For the text-containing cell, return its midpoint in [x, y] coordinate format. 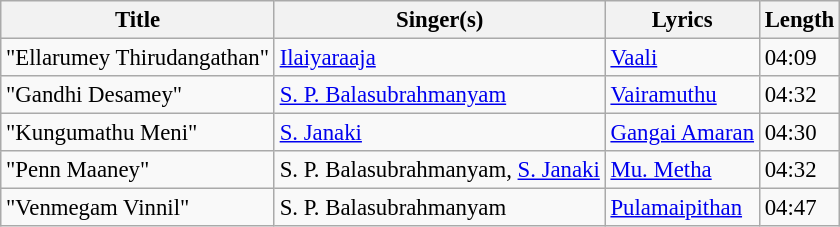
"Venmegam Vinnil" [138, 208]
Gangai Amaran [682, 133]
"Gandhi Desamey" [138, 95]
"Penn Maaney" [138, 170]
Lyrics [682, 20]
Length [799, 20]
S. Janaki [440, 133]
Singer(s) [440, 20]
Mu. Metha [682, 170]
S. P. Balasubrahmanyam, S. Janaki [440, 170]
Title [138, 20]
Ilaiyaraaja [440, 58]
Pulamaipithan [682, 208]
"Ellarumey Thirudangathan" [138, 58]
04:30 [799, 133]
04:09 [799, 58]
Vairamuthu [682, 95]
04:47 [799, 208]
"Kungumathu Meni" [138, 133]
Vaali [682, 58]
